Output the [x, y] coordinate of the center of the cell containing the given text.  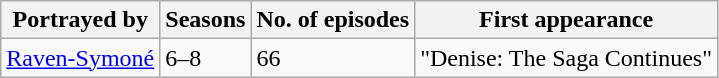
"Denise: The Saga Continues" [566, 58]
First appearance [566, 20]
No. of episodes [333, 20]
Raven-Symoné [80, 58]
Seasons [206, 20]
6–8 [206, 58]
Portrayed by [80, 20]
66 [333, 58]
